Return the (X, Y) coordinate for the center point of the cell that contains the specified text.  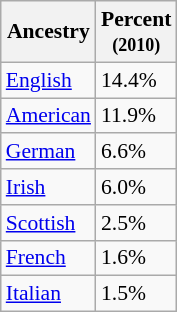
German (48, 152)
English (48, 80)
Ancestry (48, 32)
1.5% (136, 294)
6.6% (136, 152)
Scottish (48, 223)
14.4% (136, 80)
6.0% (136, 187)
1.6% (136, 258)
Percent(2010) (136, 32)
American (48, 116)
2.5% (136, 223)
Italian (48, 294)
French (48, 258)
11.9% (136, 116)
Irish (48, 187)
